Find where the given text appears and provide that cell's center as [x, y] coordinate. 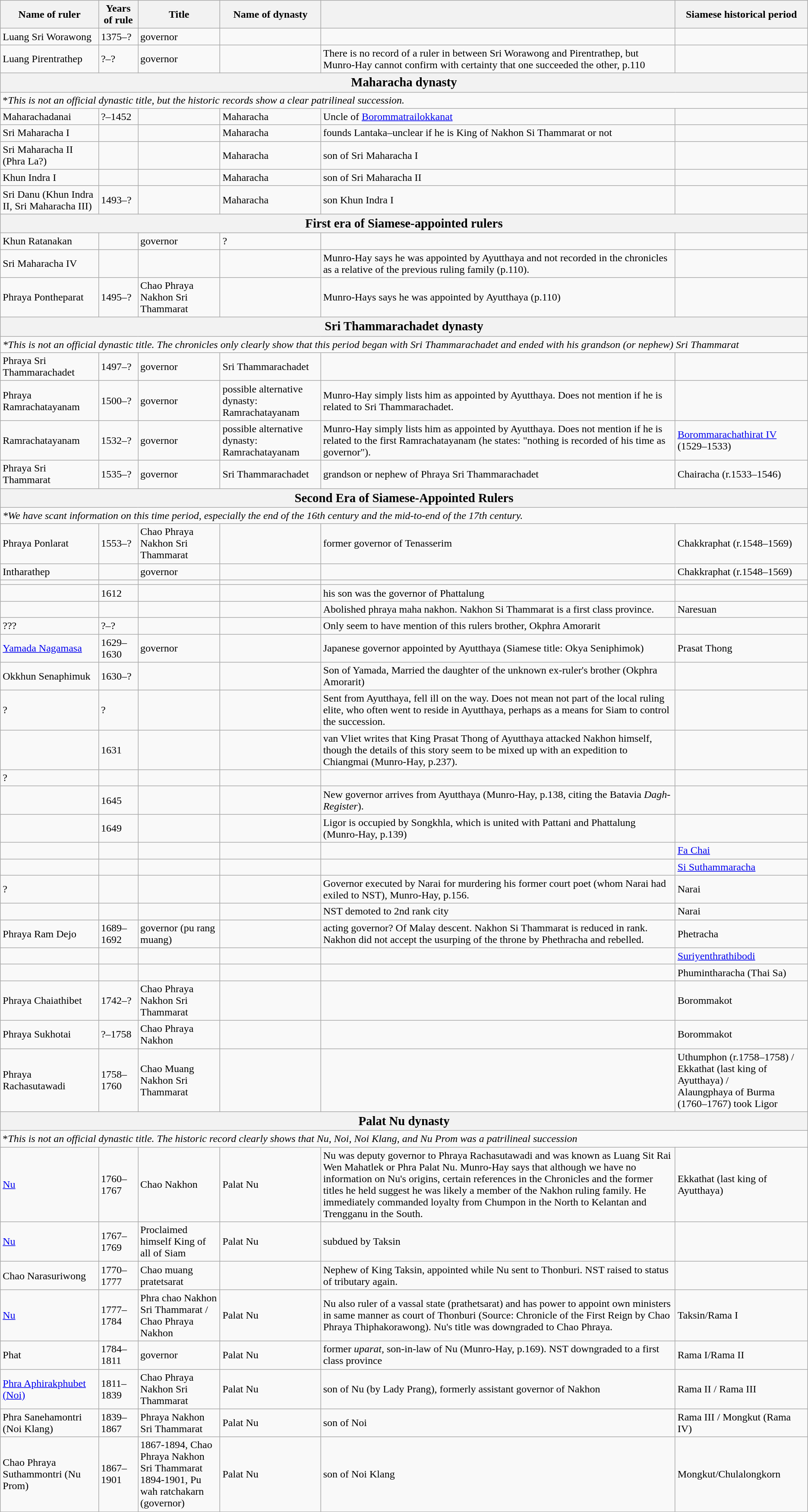
Phraya Sri Thammarat [50, 474]
Phra Aphirakphubet (Noi) [50, 1389]
Phetracha [742, 933]
former governor of Tenasserim [498, 544]
Son of Yamada, Married the daughter of the unknown ex-ruler's brother (Okphra Amorarit) [498, 676]
1532–? [118, 440]
1770–1777 [118, 1275]
Name of dynasty [270, 15]
Name of ruler [50, 15]
Proclaimed himself King of all of Siam [179, 1242]
*This is not an official dynastic title. The historic record clearly shows that Nu, Noi, Noi Klang, and Nu Prom was a patrilineal succession [404, 1139]
Phraya Sukhotai [50, 1034]
1767–1769 [118, 1242]
1495–? [118, 297]
Ligor is occupied by Songkhla, which is united with Pattani and Phattalung (Munro-Hay, p.139) [498, 828]
Sri Maharacha IV [50, 263]
Suriyenthrathibodi [742, 956]
1784–1811 [118, 1355]
Luang Sri Worawong [50, 37]
Intharathep [50, 572]
1500–? [118, 401]
Taksin/Rama I [742, 1315]
Nephew of King Taksin, appointed while Nu sent to Thonburi. NST raised to status of tributary again. [498, 1275]
Luang Pirentrathep [50, 59]
Phraya Ramrachatayanam [50, 401]
Chao Muang Nakhon Sri Thammarat [179, 1080]
Title [179, 15]
Rama I/Rama II [742, 1355]
Borommarachathirat IV (1529–1533) [742, 440]
Chairacha (r.1533–1546) [742, 474]
Only seem to have mention of this rulers brother, Okphra Amorarit [498, 626]
Phraya Nakhon Sri Thammarat [179, 1423]
1758–1760 [118, 1080]
1535–? [118, 474]
Sri Thammarachadet dynasty [404, 327]
Second Era of Siamese-Appointed Rulers [404, 498]
1867-1894, Chao Phraya Nakhon Sri Thammarat1894-1901, Pu wah ratchakarn (governor) [179, 1474]
?–1452 [118, 117]
subdued by Taksin [498, 1242]
Munro-Hay says he was appointed by Ayutthaya and not recorded in the chronicles as a relative of the previous ruling family (p.110). [498, 263]
Chao Nakhon [179, 1185]
Chao muang pratetsarat [179, 1275]
1811–1839 [118, 1389]
Munro-Hay simply lists him as appointed by Ayutthaya. Does not mention if he is related to Sri Thammarachadet. [498, 401]
1645 [118, 800]
Chao Phraya Nakhon [179, 1034]
?–1758 [118, 1034]
Rama II / Rama III [742, 1389]
1493–? [118, 199]
1689–1692 [118, 933]
Years of rule [118, 15]
Phra chao Nakhon Sri Thammarat / Chao Phraya Nakhon [179, 1315]
1612 [118, 593]
1777–1784 [118, 1315]
Palat Nu dynasty [404, 1121]
1742–? [118, 1000]
Khun Indra I [50, 177]
son of Sri Maharacha II [498, 177]
*We have scant information on this time period, especially the end of the 16th century and the mid-to-end of the 17th century. [404, 516]
Maharacha dynasty [404, 82]
Phraya Rachasutawadi [50, 1080]
1553–? [118, 544]
Mongkut/Chulalongkorn [742, 1474]
New governor arrives from Ayutthaya (Munro-Hay, p.138, citing the Batavia Dagh-Register). [498, 800]
1839–1867 [118, 1423]
Abolished phraya maha nakhon. Nakhon Si Thammarat is a first class province. [498, 609]
Ekkathat (last king of Ayutthaya) [742, 1185]
1630–? [118, 676]
Ramrachatayanam [50, 440]
founds Lantaka–unclear if he is King of Nakhon Si Thammarat or not [498, 133]
Si Suthammaracha [742, 867]
Phraya Pontheparat [50, 297]
NST demoted to 2nd rank city [498, 911]
1497–? [118, 367]
1760–1767 [118, 1185]
Chao Phraya Suthammontri (Nu Prom) [50, 1474]
son of Sri Maharacha I [498, 155]
Phraya Ponlarat [50, 544]
Fa Chai [742, 851]
Siamese historical period [742, 15]
1649 [118, 828]
Yamada Nagamasa [50, 648]
First era of Siamese-appointed rulers [404, 223]
Japanese governor appointed by Ayutthaya (Siamese title: Okya Seniphimok) [498, 648]
Prasat Thong [742, 648]
son of Noi Klang [498, 1474]
his son was the governor of Phattalung [498, 593]
Phraya Sri Thammarachadet [50, 367]
Governor executed by Narai for murdering his former court poet (whom Narai had exiled to NST), Munro-Hay, p.156. [498, 889]
Sri Maharacha II (Phra La?) [50, 155]
Phra Sanehamontri (Noi Klang) [50, 1423]
1867–1901 [118, 1474]
Rama III / Mongkut (Rama IV) [742, 1423]
son of Nu (by Lady Prang), formerly assistant governor of Nakhon [498, 1389]
Sri Maharacha I [50, 133]
Phraya Chaiathibet [50, 1000]
governor (pu rang muang) [179, 933]
grandson or nephew of Phraya Sri Thammarachadet [498, 474]
Phat [50, 1355]
Uthumphon (r.1758–1758) / Ekkathat (last king of Ayutthaya) /Alaungphaya of Burma (1760–1767) took Ligor [742, 1080]
1629–1630 [118, 648]
Phumintharacha (Thai Sa) [742, 972]
Khun Ratanakan [50, 241]
Chao Narasuriwong [50, 1275]
son Khun Indra I [498, 199]
son of Noi [498, 1423]
??? [50, 626]
Okkhun Senaphimuk [50, 676]
Maharachadanai [50, 117]
former uparat, son-in-law of Nu (Munro-Hay, p.169). NST downgraded to a first class province [498, 1355]
Munro-Hays says he was appointed by Ayutthaya (p.110) [498, 297]
Sri Danu (Khun Indra II, Sri Maharacha III) [50, 199]
Phraya Ram Dejo [50, 933]
Naresuan [742, 609]
1375–? [118, 37]
*This is not an official dynastic title, but the historic records show a clear patrilineal succession. [404, 100]
Uncle of Borommatrailokkanat [498, 117]
1631 [118, 750]
